Identify which cell holds the provided text, then report its [x, y] central coordinate. 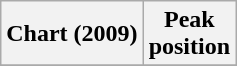
Peakposition [189, 34]
Chart (2009) [72, 34]
